From the cell containing the given text, extract its center point as (X, Y) coordinate. 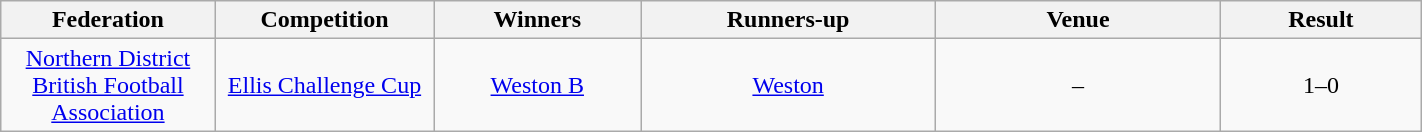
1–0 (1322, 85)
Weston (788, 85)
Winners (538, 20)
Ellis Challenge Cup (324, 85)
Venue (1078, 20)
Runners-up (788, 20)
Weston B (538, 85)
Northern District British Football Association (108, 85)
– (1078, 85)
Competition (324, 20)
Result (1322, 20)
Federation (108, 20)
